Pinpoint the cell where the given text exists, returning its (x, y) midpoint coordinate. 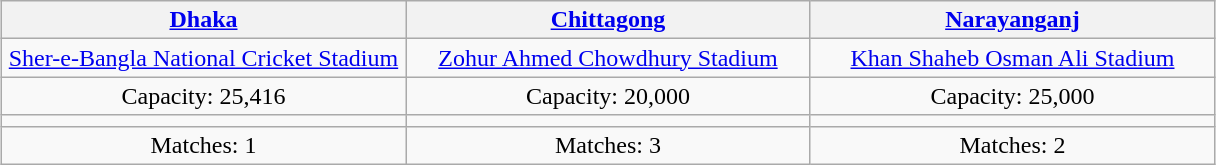
Capacity: 25,416 (204, 96)
Narayanganj (1012, 20)
Chittagong (608, 20)
Zohur Ahmed Chowdhury Stadium (608, 58)
Matches: 2 (1012, 145)
Matches: 3 (608, 145)
Matches: 1 (204, 145)
Khan Shaheb Osman Ali Stadium (1012, 58)
Capacity: 20,000 (608, 96)
Dhaka (204, 20)
Capacity: 25,000 (1012, 96)
Sher-e-Bangla National Cricket Stadium (204, 58)
